Return the (x, y) coordinate for the center point of the cell that contains the specified text.  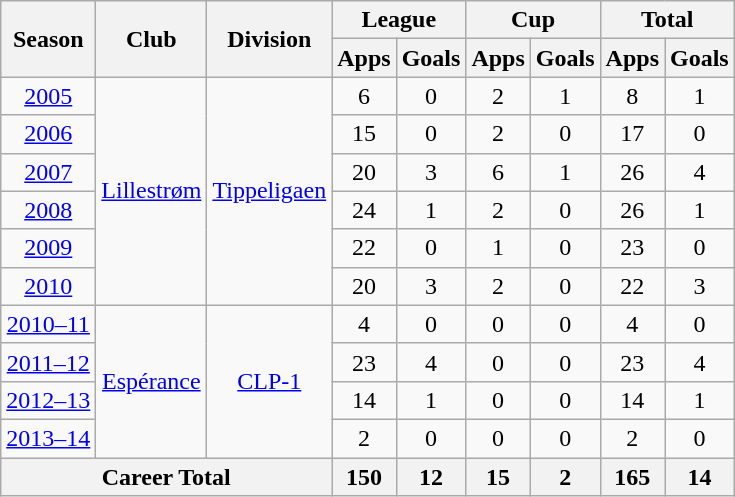
12 (431, 477)
CLP-1 (270, 381)
2010 (48, 286)
2013–14 (48, 438)
2011–12 (48, 362)
2006 (48, 134)
Season (48, 39)
17 (632, 134)
Career Total (166, 477)
Lillestrøm (152, 191)
2012–13 (48, 400)
150 (364, 477)
League (399, 20)
2009 (48, 248)
2007 (48, 172)
24 (364, 210)
Espérance (152, 381)
Club (152, 39)
Tippeligaen (270, 191)
Division (270, 39)
8 (632, 96)
165 (632, 477)
2005 (48, 96)
2010–11 (48, 324)
2008 (48, 210)
Cup (533, 20)
Total (667, 20)
